Identify which cell holds the provided text, then report its (x, y) central coordinate. 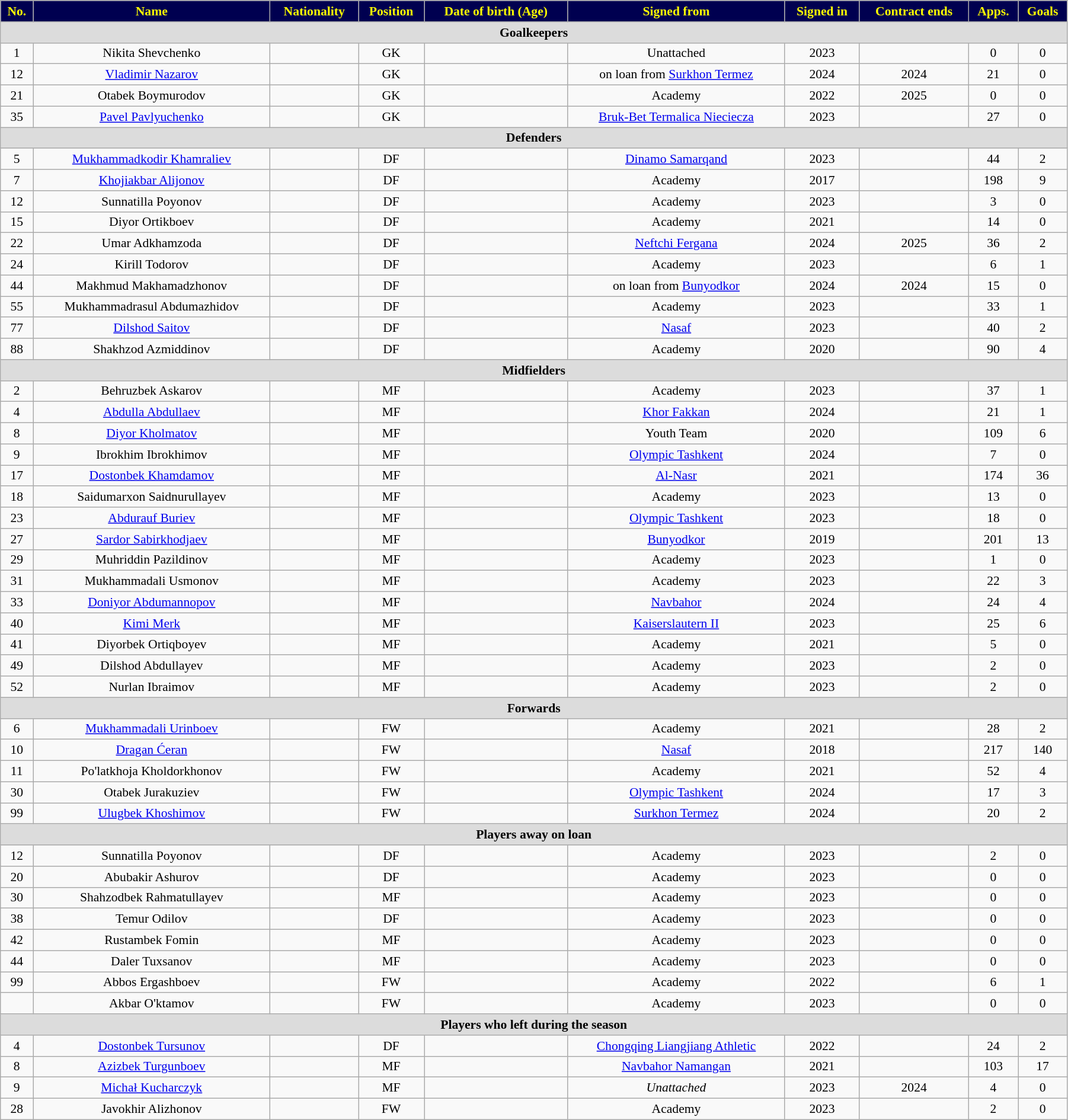
Signed from (676, 11)
Bruk-Bet Termalica Nieciecza (676, 117)
No. (17, 11)
Name (152, 11)
Shahzodbek Rahmatullayev (152, 898)
Kaiserslautern II (676, 623)
Nurlan Ibraimov (152, 687)
Goalkeepers (534, 33)
10 (17, 750)
Date of birth (Age) (496, 11)
Doniyor Abdumannopov (152, 603)
Muhriddin Pazildinov (152, 560)
Ibrokhim Ibrokhimov (152, 455)
174 (993, 476)
on loan from Bunyodkor (676, 286)
Surkhon Termez (676, 814)
Kimi Merk (152, 623)
Nationality (314, 11)
Azizbek Turgunboev (152, 1067)
55 (17, 307)
Youth Team (676, 434)
Contract ends (914, 11)
Makhmud Makhamadzhonov (152, 286)
103 (993, 1067)
Dostonbek Tursunov (152, 1046)
Bunyodkor (676, 539)
Sardor Sabirkhodjaev (152, 539)
Defenders (534, 138)
Diyor Kholmatov (152, 434)
29 (17, 560)
Goals (1043, 11)
Chongqing Liangjiang Athletic (676, 1046)
Abubakir Ashurov (152, 877)
Mukhammadrasul Abdumazhidov (152, 307)
Navbahor Namangan (676, 1067)
Neftchi Fergana (676, 244)
Diyorbek Ortiqboyev (152, 645)
35 (17, 117)
Dinamo Samarqand (676, 159)
201 (993, 539)
Position (391, 11)
2017 (822, 180)
Mukhammadkodir Khamraliev (152, 159)
Saidumarxon Saidnurullayev (152, 497)
Abdurauf Buriev (152, 518)
42 (17, 940)
Behruzbek Askarov (152, 391)
Navbahor (676, 603)
Abbos Ergashboev (152, 983)
Khojiakbar Alijonov (152, 180)
217 (993, 750)
Players who left during the season (534, 1025)
140 (1043, 750)
11 (17, 772)
Otabek Boymurodov (152, 96)
Abdulla Abdullaev (152, 412)
Po'latkhoja Kholdorkhonov (152, 772)
2019 (822, 539)
Umar Adkhamzoda (152, 244)
Rustambek Fomin (152, 940)
Vladimir Nazarov (152, 75)
77 (17, 328)
14 (993, 222)
Kirill Todorov (152, 265)
2018 (822, 750)
Apps. (993, 11)
23 (17, 518)
Mukhammadali Urinboev (152, 729)
90 (993, 349)
Pavel Pavlyuchenko (152, 117)
Players away on loan (534, 835)
25 (993, 623)
on loan from Surkhon Termez (676, 75)
Otabek Jurakuziev (152, 792)
Forwards (534, 708)
Daler Tuxsanov (152, 961)
Ulugbek Khoshimov (152, 814)
Dragan Ćeran (152, 750)
Akbar O'ktamov (152, 1004)
38 (17, 919)
Javokhir Alizhonov (152, 1109)
Signed in (822, 11)
37 (993, 391)
109 (993, 434)
Michał Kucharczyk (152, 1088)
Mukhammadali Usmonov (152, 581)
Dostonbek Khamdamov (152, 476)
Dilshod Saitov (152, 328)
Dilshod Abdullayev (152, 666)
88 (17, 349)
Shakhzod Azmiddinov (152, 349)
Temur Odilov (152, 919)
Al-Nasr (676, 476)
41 (17, 645)
Nikita Shevchenko (152, 53)
31 (17, 581)
Khor Fakkan (676, 412)
198 (993, 180)
Diyor Ortikboev (152, 222)
Midfielders (534, 370)
49 (17, 666)
